Output the [X, Y] coordinate of the center of the cell containing the given text.  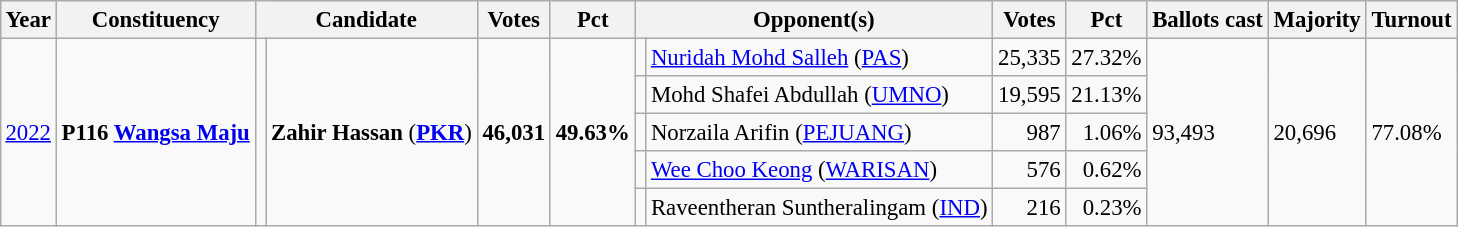
P116 Wangsa Maju [156, 132]
Opponent(s) [814, 20]
Turnout [1412, 20]
20,696 [1317, 132]
Raveentheran Suntheralingam (IND) [820, 208]
Wee Choo Keong (WARISAN) [820, 170]
93,493 [1208, 132]
49.63% [592, 132]
Candidate [366, 20]
Ballots cast [1208, 20]
Zahir Hassan (PKR) [372, 132]
Year [28, 20]
46,031 [514, 132]
2022 [28, 132]
27.32% [1106, 57]
216 [1030, 208]
Constituency [156, 20]
77.08% [1412, 132]
1.06% [1106, 133]
21.13% [1106, 95]
Majority [1317, 20]
0.23% [1106, 208]
Mohd Shafei Abdullah (UMNO) [820, 95]
25,335 [1030, 57]
Norzaila Arifin (PEJUANG) [820, 133]
0.62% [1106, 170]
Nuridah Mohd Salleh (PAS) [820, 57]
987 [1030, 133]
576 [1030, 170]
19,595 [1030, 95]
